Detect which cell encompasses the target text, then output its [X, Y] center coordinate. 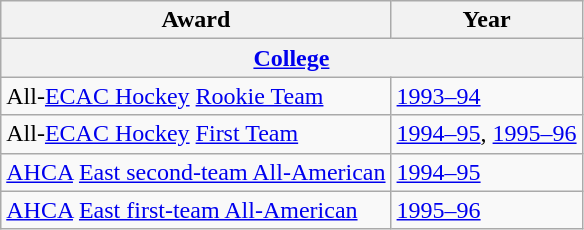
Year [486, 20]
1995–96 [486, 210]
All-ECAC Hockey Rookie Team [196, 96]
AHCA East first-team All-American [196, 210]
AHCA East second-team All-American [196, 172]
1994–95, 1995–96 [486, 134]
1994–95 [486, 172]
College [292, 58]
Award [196, 20]
All-ECAC Hockey First Team [196, 134]
1993–94 [486, 96]
